Output the (x, y) coordinate of the center of the cell containing the given text.  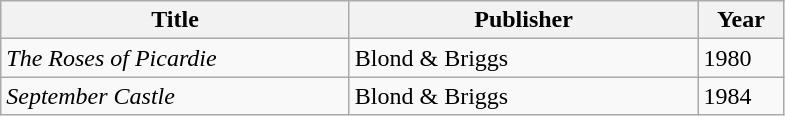
The Roses of Picardie (176, 58)
Year (741, 20)
Title (176, 20)
1980 (741, 58)
1984 (741, 96)
Publisher (524, 20)
September Castle (176, 96)
